Output the (X, Y) coordinate of the center of the cell containing the given text.  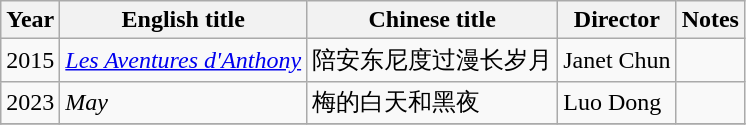
陪安东尼度过漫长岁月 (432, 60)
2023 (30, 102)
Director (617, 20)
Chinese title (432, 20)
2015 (30, 60)
Year (30, 20)
梅的白天和黑夜 (432, 102)
English title (184, 20)
Les Aventures d'Anthony (184, 60)
May (184, 102)
Notes (710, 20)
Janet Chun (617, 60)
Luo Dong (617, 102)
